Provide the [x, y] coordinate of the cell's center where the given text is located.  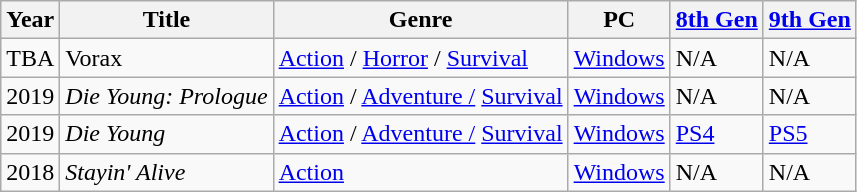
Year [30, 20]
Title [166, 20]
TBA [30, 58]
8th Gen [716, 20]
Action [420, 172]
2018 [30, 172]
Genre [420, 20]
PS5 [810, 134]
Die Young: Prologue [166, 96]
PS4 [716, 134]
Stayin' Alive [166, 172]
Vorax [166, 58]
Action / Horror / Survival [420, 58]
PC [619, 20]
Die Young [166, 134]
9th Gen [810, 20]
